Detect which cell encompasses the target text, then output its [x, y] center coordinate. 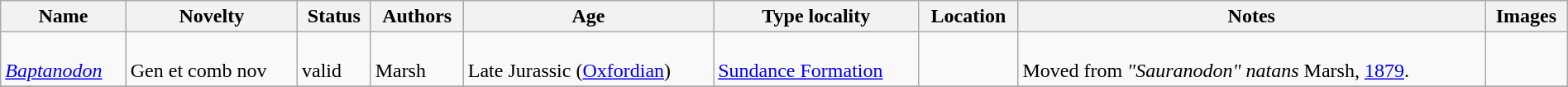
Sundance Formation [816, 60]
Marsh [417, 60]
Gen et comb nov [212, 60]
Notes [1252, 17]
Status [334, 17]
Location [968, 17]
Authors [417, 17]
Moved from "Sauranodon" natans Marsh, 1879. [1252, 60]
Novelty [212, 17]
Late Jurassic (Oxfordian) [588, 60]
Images [1527, 17]
Age [588, 17]
Baptanodon [63, 60]
Name [63, 17]
valid [334, 60]
Type locality [816, 17]
